Pinpoint the cell where the given text exists, returning its [x, y] midpoint coordinate. 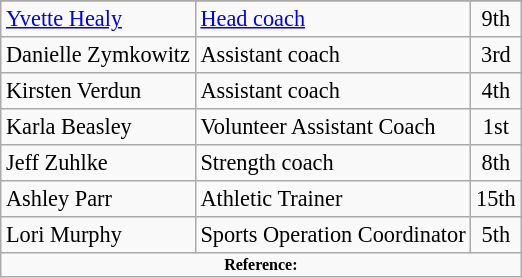
4th [496, 90]
Lori Murphy [98, 234]
15th [496, 198]
9th [496, 19]
Sports Operation Coordinator [333, 234]
Athletic Trainer [333, 198]
Volunteer Assistant Coach [333, 126]
3rd [496, 55]
Head coach [333, 19]
Karla Beasley [98, 126]
Jeff Zuhlke [98, 162]
Ashley Parr [98, 198]
8th [496, 162]
5th [496, 234]
Strength coach [333, 162]
Danielle Zymkowitz [98, 55]
Kirsten Verdun [98, 90]
Yvette Healy [98, 19]
Reference: [261, 264]
1st [496, 126]
